Locate the cell with the specified text and output its (X, Y) center coordinate. 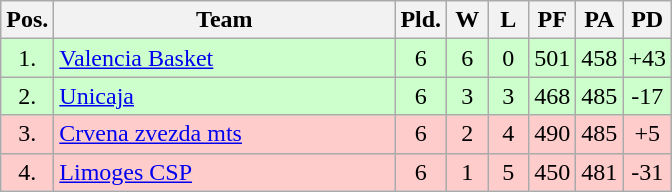
490 (552, 134)
Limoges CSP (224, 172)
1. (28, 58)
2 (468, 134)
PF (552, 20)
Valencia Basket (224, 58)
481 (600, 172)
PD (648, 20)
501 (552, 58)
+5 (648, 134)
450 (552, 172)
+43 (648, 58)
2. (28, 96)
458 (600, 58)
468 (552, 96)
W (468, 20)
1 (468, 172)
-17 (648, 96)
Team (224, 20)
PA (600, 20)
4 (508, 134)
Unicaja (224, 96)
5 (508, 172)
Crvena zvezda mts (224, 134)
-31 (648, 172)
Pos. (28, 20)
3. (28, 134)
Pld. (421, 20)
4. (28, 172)
L (508, 20)
0 (508, 58)
